Return (X, Y) of the center of cell containing provided text 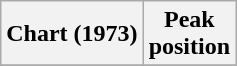
Peakposition (189, 34)
Chart (1973) (72, 34)
